Scan for the cell matching the given text and deliver its [X, Y] coordinate at center. 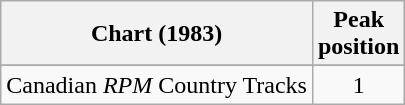
Canadian RPM Country Tracks [157, 85]
Chart (1983) [157, 34]
Peakposition [358, 34]
1 [358, 85]
